Detect which cell encompasses the target text, then output its (X, Y) center coordinate. 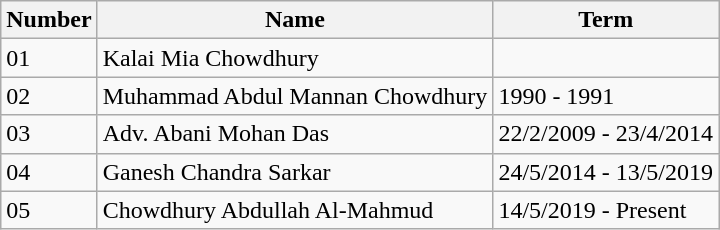
05 (49, 210)
Term (606, 20)
03 (49, 134)
Name (295, 20)
Adv. Abani Mohan Das (295, 134)
Kalai Mia Chowdhury (295, 58)
Chowdhury Abdullah Al-Mahmud (295, 210)
22/2/2009 - 23/4/2014 (606, 134)
04 (49, 172)
01 (49, 58)
Ganesh Chandra Sarkar (295, 172)
24/5/2014 - 13/5/2019 (606, 172)
1990 - 1991 (606, 96)
14/5/2019 - Present (606, 210)
Muhammad Abdul Mannan Chowdhury (295, 96)
Number (49, 20)
02 (49, 96)
